For the text-containing cell, return its midpoint in (x, y) coordinate format. 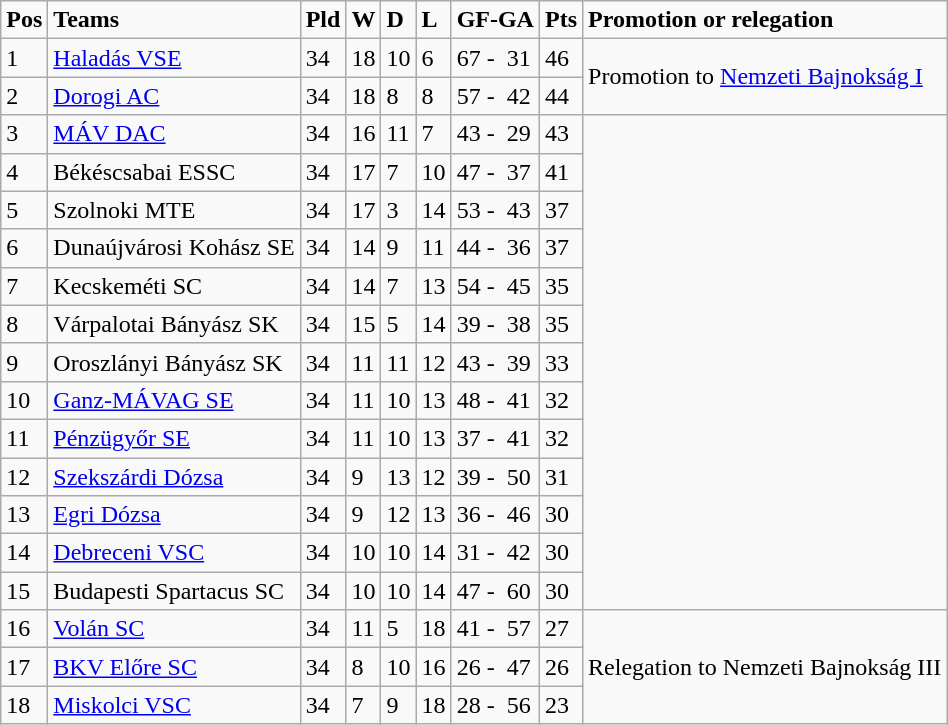
41 - 57 (495, 629)
Békéscsabai ESSC (174, 172)
Pld (323, 20)
44 - 36 (495, 248)
Pts (560, 20)
Promotion to Nemzeti Bajnokság I (765, 77)
Szolnoki MTE (174, 210)
39 - 38 (495, 324)
Várpalotai Bányász SK (174, 324)
Dunaújvárosi Kohász SE (174, 248)
43 - 39 (495, 362)
4 (24, 172)
43 (560, 134)
37 - 41 (495, 438)
41 (560, 172)
67 - 31 (495, 58)
Promotion or relegation (765, 20)
26 - 47 (495, 667)
Szekszárdi Dózsa (174, 477)
L (434, 20)
Oroszlányi Bányász SK (174, 362)
Pos (24, 20)
47 - 37 (495, 172)
31 - 42 (495, 553)
1 (24, 58)
33 (560, 362)
Haladás VSE (174, 58)
Relegation to Nemzeti Bajnokság III (765, 667)
23 (560, 705)
53 - 43 (495, 210)
36 - 46 (495, 515)
2 (24, 96)
Pénzügyőr SE (174, 438)
39 - 50 (495, 477)
Budapesti Spartacus SC (174, 591)
MÁV DAC (174, 134)
Miskolci VSC (174, 705)
Egri Dózsa (174, 515)
54 - 45 (495, 286)
BKV Előre SC (174, 667)
D (398, 20)
Dorogi AC (174, 96)
44 (560, 96)
Teams (174, 20)
47 - 60 (495, 591)
31 (560, 477)
57 - 42 (495, 96)
Debreceni VSC (174, 553)
Volán SC (174, 629)
48 - 41 (495, 400)
27 (560, 629)
Kecskeméti SC (174, 286)
46 (560, 58)
28 - 56 (495, 705)
26 (560, 667)
W (364, 20)
43 - 29 (495, 134)
GF-GA (495, 20)
Ganz-MÁVAG SE (174, 400)
